Return (x, y) of the center of cell containing provided text 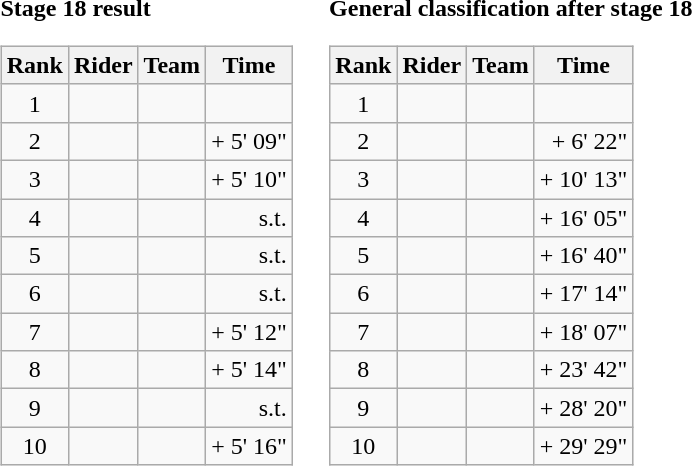
+ 6' 22" (584, 141)
+ 5' 14" (250, 370)
+ 10' 13" (584, 179)
+ 5' 12" (250, 332)
+ 5' 10" (250, 179)
+ 16' 40" (584, 256)
+ 17' 14" (584, 294)
+ 23' 42" (584, 370)
+ 5' 09" (250, 141)
+ 28' 20" (584, 408)
+ 29' 29" (584, 446)
+ 18' 07" (584, 332)
+ 16' 05" (584, 217)
+ 5' 16" (250, 446)
